Extract the [x, y] coordinate from the center of the cell holding the provided text.  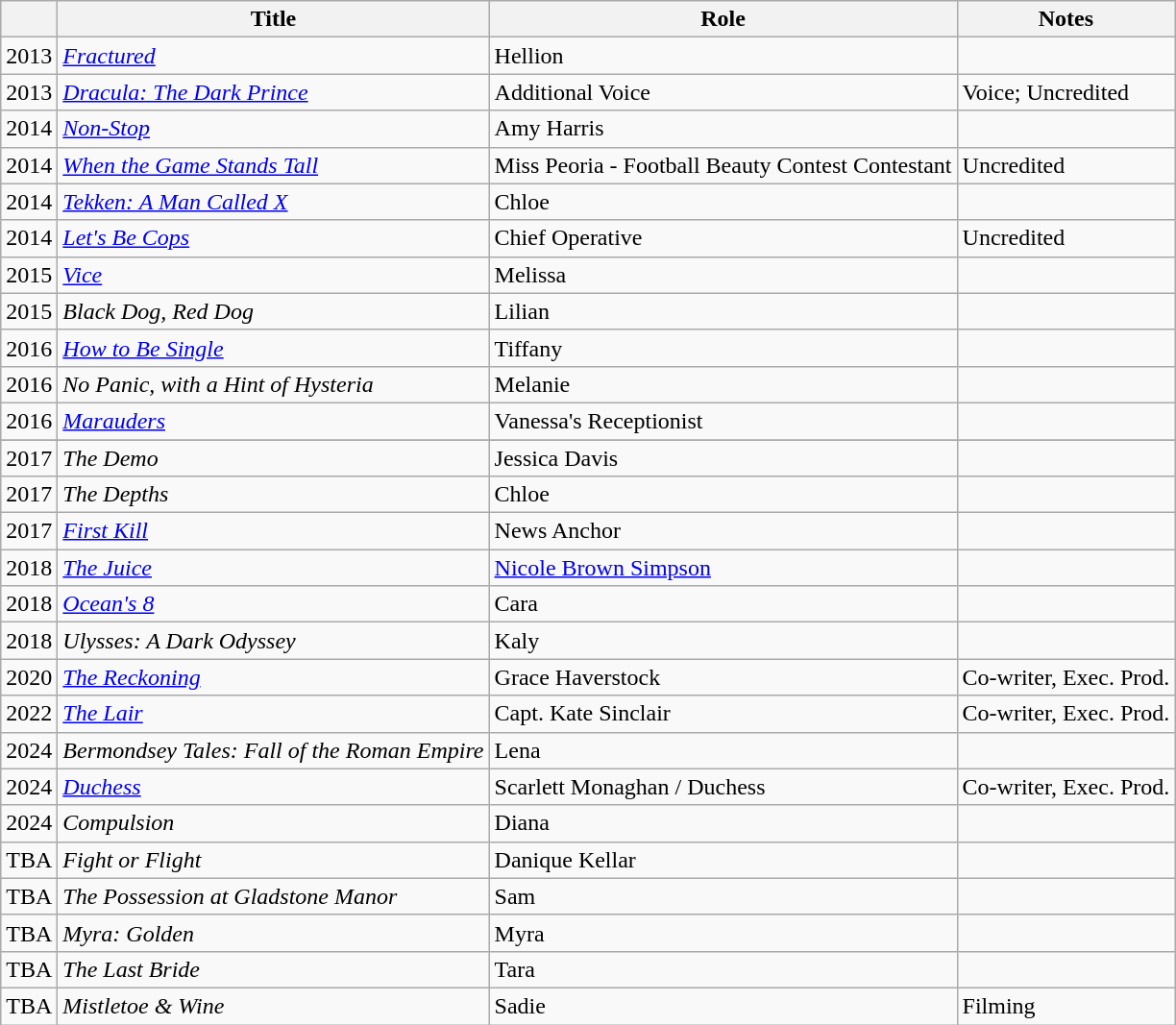
Kaly [723, 641]
Capt. Kate Sinclair [723, 714]
When the Game Stands Tall [273, 165]
Additional Voice [723, 92]
Jessica Davis [723, 458]
How to Be Single [273, 348]
Tiffany [723, 348]
Amy Harris [723, 129]
News Anchor [723, 531]
The Last Bride [273, 969]
2020 [29, 677]
Voice; Uncredited [1066, 92]
The Juice [273, 568]
Melanie [723, 384]
Danique Kellar [723, 860]
Melissa [723, 275]
The Demo [273, 458]
Grace Haverstock [723, 677]
Vice [273, 275]
First Kill [273, 531]
The Depths [273, 495]
Fight or Flight [273, 860]
Marauders [273, 421]
The Reckoning [273, 677]
Chief Operative [723, 238]
Filming [1066, 1006]
Vanessa's Receptionist [723, 421]
Scarlett Monaghan / Duchess [723, 787]
Tekken: A Man Called X [273, 202]
Tara [723, 969]
Dracula: The Dark Prince [273, 92]
Sam [723, 896]
Myra [723, 933]
Myra: Golden [273, 933]
Let's Be Cops [273, 238]
Fractured [273, 56]
Hellion [723, 56]
Sadie [723, 1006]
Title [273, 19]
Mistletoe & Wine [273, 1006]
Ulysses: A Dark Odyssey [273, 641]
Lilian [723, 311]
Cara [723, 604]
Compulsion [273, 823]
Ocean's 8 [273, 604]
Notes [1066, 19]
Miss Peoria - Football Beauty Contest Contestant [723, 165]
Role [723, 19]
The Lair [273, 714]
Black Dog, Red Dog [273, 311]
Nicole Brown Simpson [723, 568]
No Panic, with a Hint of Hysteria [273, 384]
The Possession at Gladstone Manor [273, 896]
Duchess [273, 787]
Non-Stop [273, 129]
Lena [723, 750]
Bermondsey Tales: Fall of the Roman Empire [273, 750]
2022 [29, 714]
Diana [723, 823]
